Locate the cell with the specified text and output its (X, Y) center coordinate. 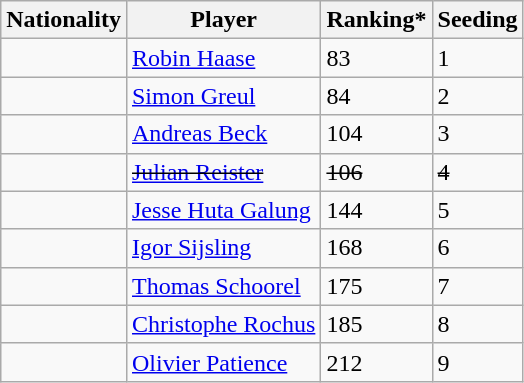
4 (478, 172)
Julian Reister (223, 172)
6 (478, 248)
168 (376, 248)
175 (376, 286)
8 (478, 324)
Christophe Rochus (223, 324)
84 (376, 96)
7 (478, 286)
Jesse Huta Galung (223, 210)
104 (376, 134)
83 (376, 58)
144 (376, 210)
1 (478, 58)
212 (376, 362)
185 (376, 324)
Olivier Patience (223, 362)
5 (478, 210)
Robin Haase (223, 58)
106 (376, 172)
3 (478, 134)
Thomas Schoorel (223, 286)
Nationality (64, 20)
Ranking* (376, 20)
Player (223, 20)
Andreas Beck (223, 134)
Seeding (478, 20)
Igor Sijsling (223, 248)
9 (478, 362)
Simon Greul (223, 96)
2 (478, 96)
